From the cell containing the given text, extract its center point as (X, Y) coordinate. 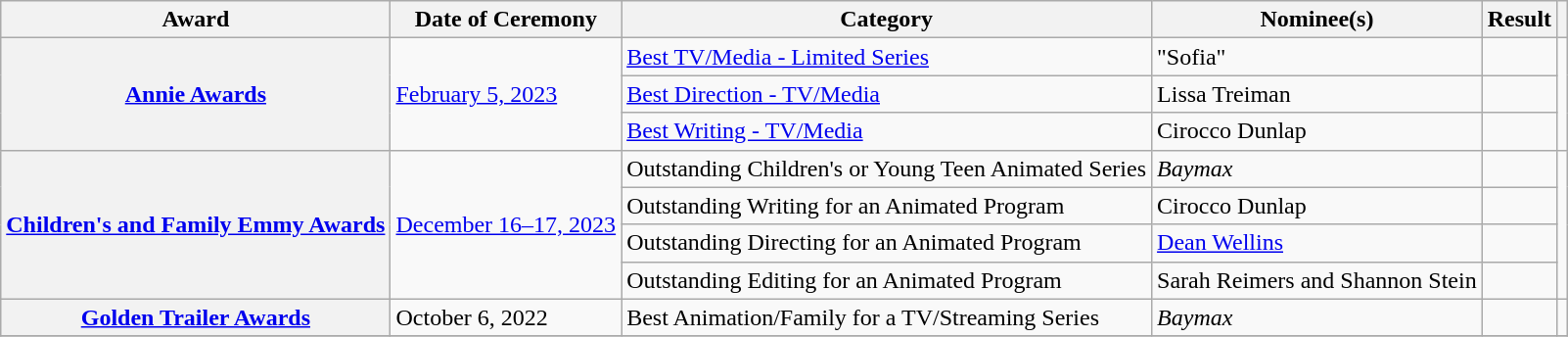
Lissa Treiman (1317, 94)
Outstanding Editing for an Animated Program (887, 280)
Sarah Reimers and Shannon Stein (1317, 280)
Nominee(s) (1317, 20)
"Sofia" (1317, 57)
Outstanding Children's or Young Teen Animated Series (887, 168)
October 6, 2022 (506, 317)
Golden Trailer Awards (196, 317)
Best TV/Media - Limited Series (887, 57)
Dean Wellins (1317, 243)
Annie Awards (196, 94)
Date of Ceremony (506, 20)
Outstanding Directing for an Animated Program (887, 243)
Best Writing - TV/Media (887, 131)
Best Animation/Family for a TV/Streaming Series (887, 317)
Award (196, 20)
Result (1519, 20)
Outstanding Writing for an Animated Program (887, 206)
December 16–17, 2023 (506, 224)
Children's and Family Emmy Awards (196, 224)
Category (887, 20)
Best Direction - TV/Media (887, 94)
February 5, 2023 (506, 94)
